Output the [x, y] coordinate of the center of the cell containing the given text.  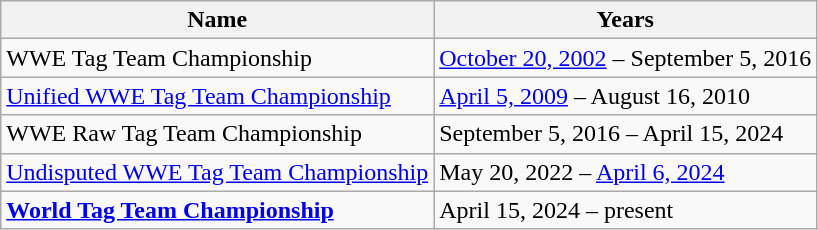
WWE Tag Team Championship [218, 58]
Undisputed WWE Tag Team Championship [218, 172]
WWE Raw Tag Team Championship [218, 134]
April 5, 2009 – August 16, 2010 [626, 96]
May 20, 2022 – April 6, 2024 [626, 172]
Unified WWE Tag Team Championship [218, 96]
Name [218, 20]
Years [626, 20]
World Tag Team Championship [218, 210]
September 5, 2016 – April 15, 2024 [626, 134]
April 15, 2024 – present [626, 210]
October 20, 2002 – September 5, 2016 [626, 58]
